Find where the given text appears and provide that cell's center as [X, Y] coordinate. 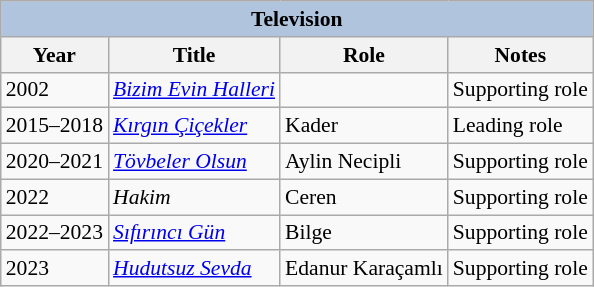
Bilge [364, 233]
Ceren [364, 197]
Television [297, 19]
Notes [520, 55]
2020–2021 [54, 162]
Sıfırıncı Gün [194, 233]
Title [194, 55]
2022–2023 [54, 233]
Leading role [520, 126]
Kırgın Çiçekler [194, 126]
Role [364, 55]
Tövbeler Olsun [194, 162]
Edanur Karaçamlı [364, 269]
Aylin Necipli [364, 162]
Bizim Evin Halleri [194, 90]
Kader [364, 126]
Hakim [194, 197]
2023 [54, 269]
2015–2018 [54, 126]
2002 [54, 90]
2022 [54, 197]
Year [54, 55]
Hudutsuz Sevda [194, 269]
